Find where the given text appears and provide that cell's center as (x, y) coordinate. 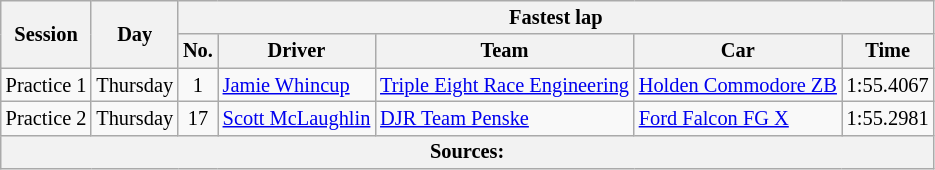
Driver (296, 51)
Team (504, 51)
Time (888, 51)
Sources: (468, 152)
Car (738, 51)
Jamie Whincup (296, 85)
Holden Commodore ZB (738, 85)
Ford Falcon FG X (738, 118)
Day (134, 34)
Practice 1 (46, 85)
DJR Team Penske (504, 118)
1:55.4067 (888, 85)
1 (198, 85)
1:55.2981 (888, 118)
Practice 2 (46, 118)
Session (46, 34)
17 (198, 118)
Scott McLaughlin (296, 118)
No. (198, 51)
Triple Eight Race Engineering (504, 85)
Fastest lap (556, 17)
